Search for the cell housing the specified text and yield its (X, Y) center coordinate. 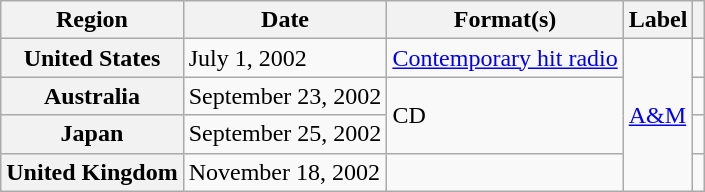
Region (92, 20)
July 1, 2002 (285, 58)
Format(s) (505, 20)
November 18, 2002 (285, 172)
Label (658, 20)
United Kingdom (92, 172)
Contemporary hit radio (505, 58)
United States (92, 58)
September 23, 2002 (285, 96)
Australia (92, 96)
Japan (92, 134)
Date (285, 20)
September 25, 2002 (285, 134)
A&M (658, 115)
CD (505, 115)
